Search for the cell housing the specified text and yield its (X, Y) center coordinate. 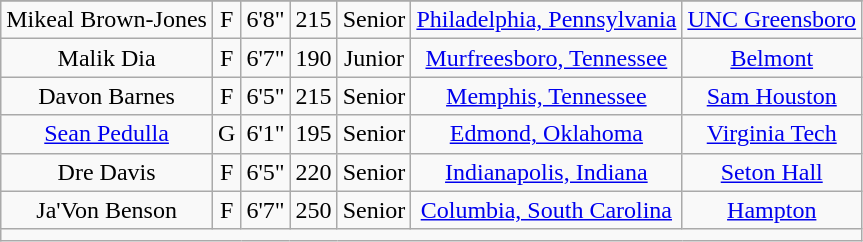
Edmond, Oklahoma (546, 134)
250 (314, 210)
G (226, 134)
Murfreesboro, Tennessee (546, 58)
6'8" (266, 20)
Columbia, South Carolina (546, 210)
UNC Greensboro (772, 20)
190 (314, 58)
Mikeal Brown-Jones (107, 20)
Virginia Tech (772, 134)
Dre Davis (107, 172)
Memphis, Tennessee (546, 96)
Ja'Von Benson (107, 210)
Philadelphia, Pennsylvania (546, 20)
Indianapolis, Indiana (546, 172)
6'1" (266, 134)
Sean Pedulla (107, 134)
Sam Houston (772, 96)
Belmont (772, 58)
Davon Barnes (107, 96)
195 (314, 134)
Seton Hall (772, 172)
220 (314, 172)
Junior (374, 58)
Malik Dia (107, 58)
Hampton (772, 210)
